Determine the [X, Y] coordinate at the center of the cell enclosing the given text.  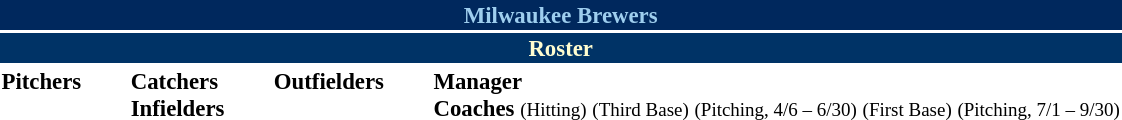
Milwaukee Brewers [560, 15]
Roster [560, 48]
